Identify which cell holds the provided text, then report its [X, Y] central coordinate. 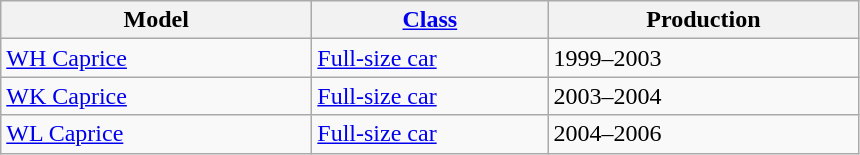
Class [430, 20]
2004–2006 [704, 134]
2003–2004 [704, 96]
1999–2003 [704, 58]
Production [704, 20]
WH Caprice [156, 58]
WK Caprice [156, 96]
Model [156, 20]
WL Caprice [156, 134]
